Provide the (x, y) coordinate of the cell's center where the given text is located.  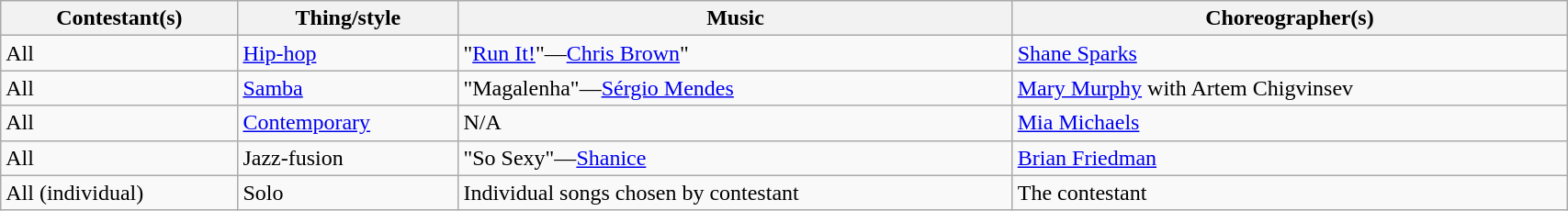
The contestant (1290, 193)
Thing/style (348, 18)
Mary Murphy with Artem Chigvinsev (1290, 88)
Jazz-fusion (348, 158)
Solo (348, 193)
All (individual) (119, 193)
"So Sexy"—Shanice (735, 158)
Samba (348, 88)
Individual songs chosen by contestant (735, 193)
N/A (735, 123)
Choreographer(s) (1290, 18)
Contemporary (348, 123)
Music (735, 18)
"Run It!"—Chris Brown" (735, 53)
Shane Sparks (1290, 53)
"Magalenha"—Sérgio Mendes (735, 88)
Contestant(s) (119, 18)
Hip-hop (348, 53)
Mia Michaels (1290, 123)
Brian Friedman (1290, 158)
